Search for the cell housing the specified text and yield its (x, y) center coordinate. 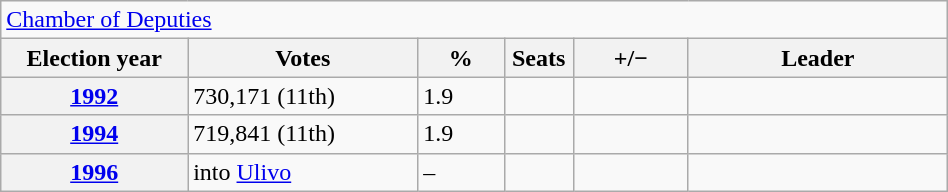
Votes (303, 58)
1996 (94, 172)
1994 (94, 134)
Leader (818, 58)
% (461, 58)
into Ulivo (303, 172)
719,841 (11th) (303, 134)
Election year (94, 58)
– (461, 172)
Seats (538, 58)
Chamber of Deputies (474, 20)
1992 (94, 96)
730,171 (11th) (303, 96)
+/− (630, 58)
